For the text-containing cell, return its midpoint in (X, Y) coordinate format. 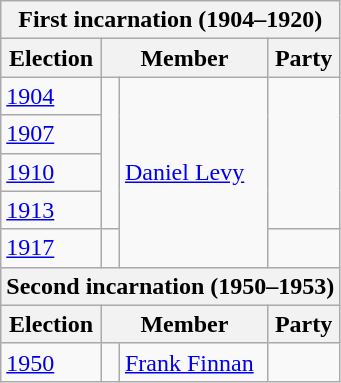
1910 (52, 172)
Second incarnation (1950–1953) (170, 286)
Frank Finnan (193, 362)
Daniel Levy (193, 172)
1913 (52, 210)
1907 (52, 134)
1950 (52, 362)
First incarnation (1904–1920) (170, 20)
1904 (52, 96)
1917 (52, 248)
